For the text-containing cell, return its midpoint in (X, Y) coordinate format. 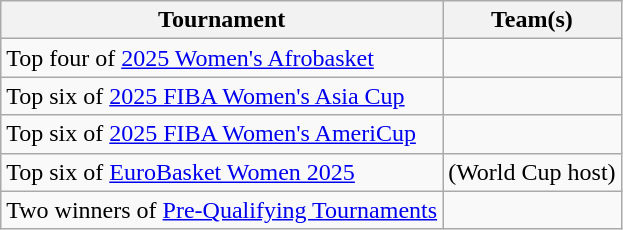
Top six of 2025 FIBA Women's AmeriCup (222, 134)
Two winners of Pre-Qualifying Tournaments (222, 210)
Top six of EuroBasket Women 2025 (222, 172)
Top six of 2025 FIBA Women's Asia Cup (222, 96)
(World Cup host) (532, 172)
Top four of 2025 Women's Afrobasket (222, 58)
Team(s) (532, 20)
Tournament (222, 20)
